Detect which cell encompasses the target text, then output its (x, y) center coordinate. 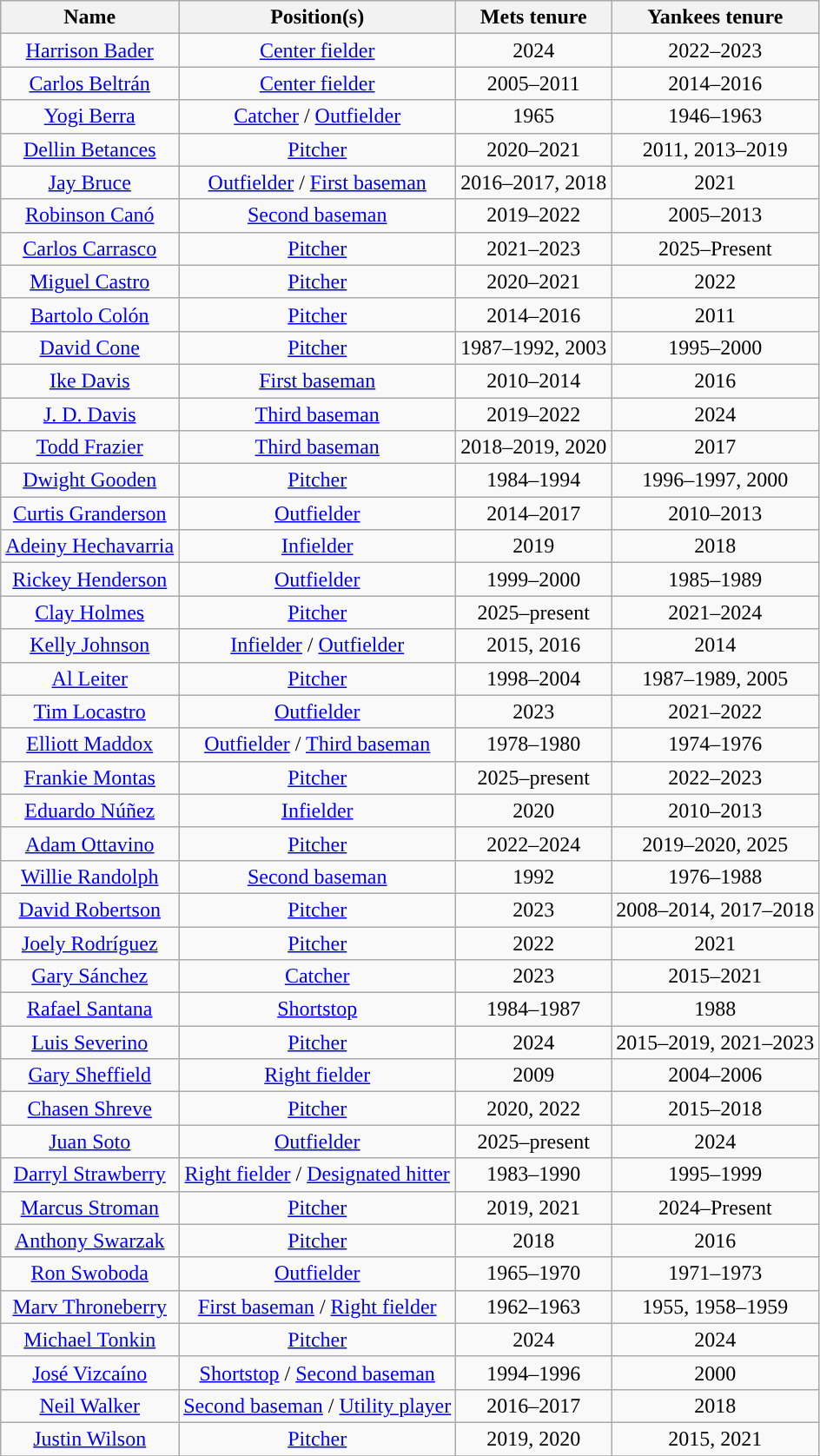
2000 (716, 1373)
Michael Tonkin (90, 1340)
2014 (716, 645)
Yankees tenure (716, 17)
Right fielder / Designated hitter (318, 1175)
Harrison Bader (90, 50)
David Robertson (90, 910)
1946–1963 (716, 116)
2022–2024 (533, 844)
1987–1989, 2005 (716, 678)
Yogi Berra (90, 116)
2020, 2022 (533, 1109)
1987–1992, 2003 (533, 347)
2015–2021 (716, 976)
2024–Present (716, 1208)
1995–2000 (716, 347)
1965–1970 (533, 1274)
1974–1976 (716, 745)
1985–1989 (716, 579)
Rafael Santana (90, 1009)
Infielder / Outfielder (318, 645)
1995–1999 (716, 1175)
1984–1994 (533, 480)
Shortstop / Second baseman (318, 1373)
Tim Locastro (90, 711)
2015, 2016 (533, 645)
Carlos Beltrán (90, 83)
2015–2019, 2021–2023 (716, 1042)
2016–2017 (533, 1406)
Eduardo Núñez (90, 811)
Luis Severino (90, 1042)
Dellin Betances (90, 149)
Shortstop (318, 1009)
Right fielder (318, 1075)
2021–2024 (716, 612)
Elliott Maddox (90, 745)
José Vizcaíno (90, 1373)
Clay Holmes (90, 612)
Second baseman / Utility player (318, 1406)
Outfielder / First baseman (318, 182)
2019–2020, 2025 (716, 844)
David Cone (90, 347)
Adam Ottavino (90, 844)
2010–2014 (533, 381)
Dwight Gooden (90, 480)
2008–2014, 2017–2018 (716, 910)
Marcus Stroman (90, 1208)
First baseman (318, 381)
2025–Present (716, 248)
Robinson Canó (90, 215)
1996–1997, 2000 (716, 480)
Name (90, 17)
2009 (533, 1075)
2019, 2021 (533, 1208)
Al Leiter (90, 678)
Frankie Montas (90, 778)
Ron Swoboda (90, 1274)
Curtis Granderson (90, 513)
Juan Soto (90, 1142)
2020 (533, 811)
1992 (533, 877)
Position(s) (318, 17)
1983–1990 (533, 1175)
1994–1996 (533, 1373)
Bartolo Colón (90, 314)
1999–2000 (533, 579)
1976–1988 (716, 877)
1988 (716, 1009)
Carlos Carrasco (90, 248)
1998–2004 (533, 678)
2018–2019, 2020 (533, 447)
Chasen Shreve (90, 1109)
2017 (716, 447)
J. D. Davis (90, 414)
2015–2018 (716, 1109)
Adeiny Hechavarria (90, 546)
2021–2022 (716, 711)
2015, 2021 (716, 1439)
Justin Wilson (90, 1439)
2019 (533, 546)
2011 (716, 314)
Joely Rodríguez (90, 943)
1978–1980 (533, 745)
2016–2017, 2018 (533, 182)
Catcher (318, 976)
Mets tenure (533, 17)
Outfielder / Third baseman (318, 745)
1971–1973 (716, 1274)
2005–2011 (533, 83)
Neil Walker (90, 1406)
2005–2013 (716, 215)
Miguel Castro (90, 281)
Gary Sánchez (90, 976)
Todd Frazier (90, 447)
2019, 2020 (533, 1439)
Kelly Johnson (90, 645)
Catcher / Outfielder (318, 116)
Willie Randolph (90, 877)
Anthony Swarzak (90, 1241)
Jay Bruce (90, 182)
Rickey Henderson (90, 579)
1984–1987 (533, 1009)
1955, 1958–1959 (716, 1307)
Darryl Strawberry (90, 1175)
Marv Throneberry (90, 1307)
1965 (533, 116)
2004–2006 (716, 1075)
2011, 2013–2019 (716, 149)
2014–2017 (533, 513)
Ike Davis (90, 381)
2021–2023 (533, 248)
Gary Sheffield (90, 1075)
1962–1963 (533, 1307)
First baseman / Right fielder (318, 1307)
